Determine the (X, Y) coordinate at the center of the cell enclosing the given text.  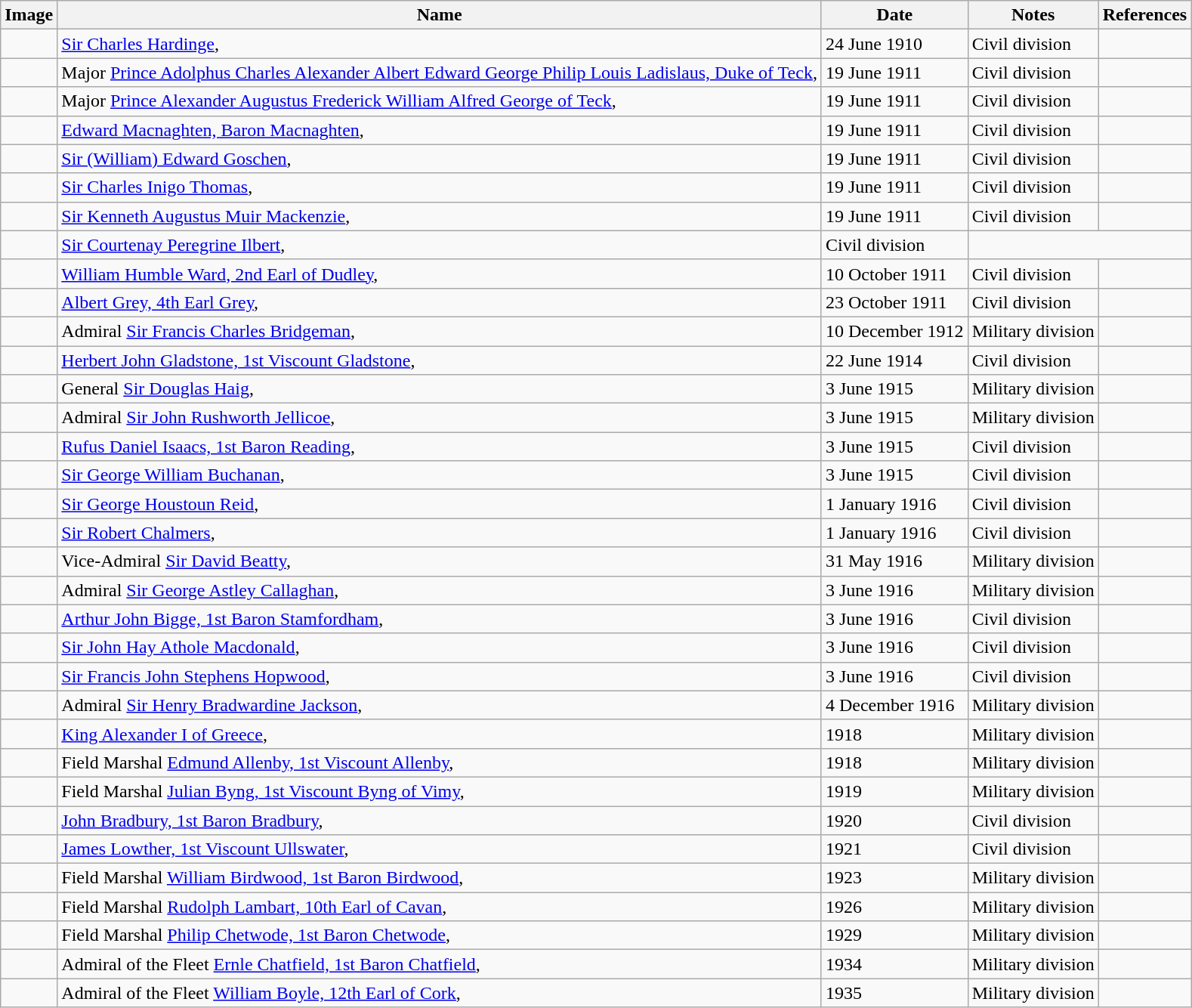
Image (29, 15)
Field Marshal Rudolph Lambart, 10th Earl of Cavan, (440, 907)
1921 (894, 849)
Rufus Daniel Isaacs, 1st Baron Reading, (440, 447)
Sir George Houstoun Reid, (440, 504)
Herbert John Gladstone, 1st Viscount Gladstone, (440, 360)
Date (894, 15)
22 June 1914 (894, 360)
Major Prince Alexander Augustus Frederick William Alfred George of Teck, (440, 101)
King Alexander I of Greece, (440, 734)
1923 (894, 878)
Notes (1033, 15)
Admiral Sir John Rushworth Jellicoe, (440, 418)
31 May 1916 (894, 561)
Field Marshal Edmund Allenby, 1st Viscount Allenby, (440, 762)
Sir Francis John Stephens Hopwood, (440, 676)
1926 (894, 907)
10 December 1912 (894, 331)
Admiral Sir George Astley Callaghan, (440, 590)
John Bradbury, 1st Baron Bradbury, (440, 820)
Field Marshal Julian Byng, 1st Viscount Byng of Vimy, (440, 791)
Sir Charles Inigo Thomas, (440, 187)
Sir Charles Hardinge, (440, 44)
4 December 1916 (894, 705)
Admiral of the Fleet Ernle Chatfield, 1st Baron Chatfield, (440, 964)
James Lowther, 1st Viscount Ullswater, (440, 849)
1920 (894, 820)
Sir John Hay Athole Macdonald, (440, 648)
Admiral of the Fleet William Boyle, 12th Earl of Cork, (440, 993)
1919 (894, 791)
Sir (William) Edward Goschen, (440, 159)
Admiral Sir Francis Charles Bridgeman, (440, 331)
Major Prince Adolphus Charles Alexander Albert Edward George Philip Louis Ladislaus, Duke of Teck, (440, 73)
Arthur John Bigge, 1st Baron Stamfordham, (440, 619)
Sir Kenneth Augustus Muir Mackenzie, (440, 216)
23 October 1911 (894, 302)
Sir Robert Chalmers, (440, 533)
10 October 1911 (894, 274)
Edward Macnaghten, Baron Macnaghten, (440, 130)
1929 (894, 935)
24 June 1910 (894, 44)
William Humble Ward, 2nd Earl of Dudley, (440, 274)
General Sir Douglas Haig, (440, 389)
Vice-Admiral Sir David Beatty, (440, 561)
Sir Courtenay Peregrine Ilbert, (440, 245)
Field Marshal Philip Chetwode, 1st Baron Chetwode, (440, 935)
Sir George William Buchanan, (440, 475)
1935 (894, 993)
Name (440, 15)
References (1145, 15)
Albert Grey, 4th Earl Grey, (440, 302)
Admiral Sir Henry Bradwardine Jackson, (440, 705)
Field Marshal William Birdwood, 1st Baron Birdwood, (440, 878)
1934 (894, 964)
